Detect which cell encompasses the target text, then output its [x, y] center coordinate. 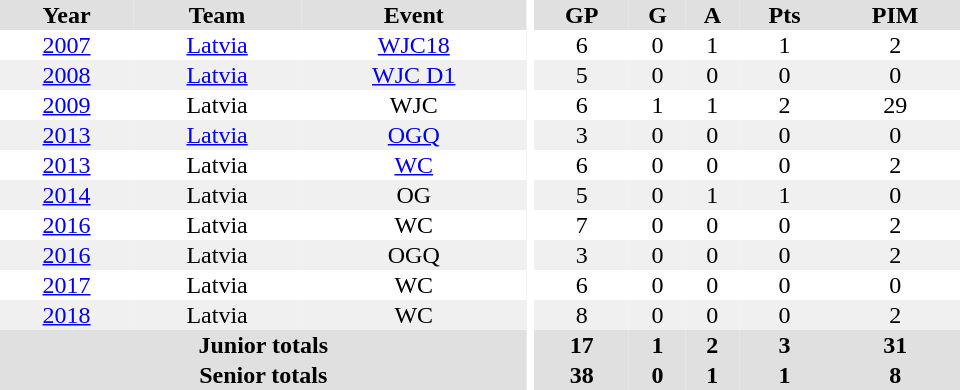
Team [217, 15]
OG [414, 195]
2009 [66, 105]
Pts [784, 15]
2008 [66, 75]
2014 [66, 195]
GP [582, 15]
7 [582, 225]
Junior totals [263, 345]
G [658, 15]
WJC18 [414, 45]
31 [895, 345]
2007 [66, 45]
WJC D1 [414, 75]
Event [414, 15]
PIM [895, 15]
38 [582, 375]
A [712, 15]
2017 [66, 285]
17 [582, 345]
WJC [414, 105]
29 [895, 105]
Year [66, 15]
Senior totals [263, 375]
2018 [66, 315]
